For the text-containing cell, return its midpoint in [x, y] coordinate format. 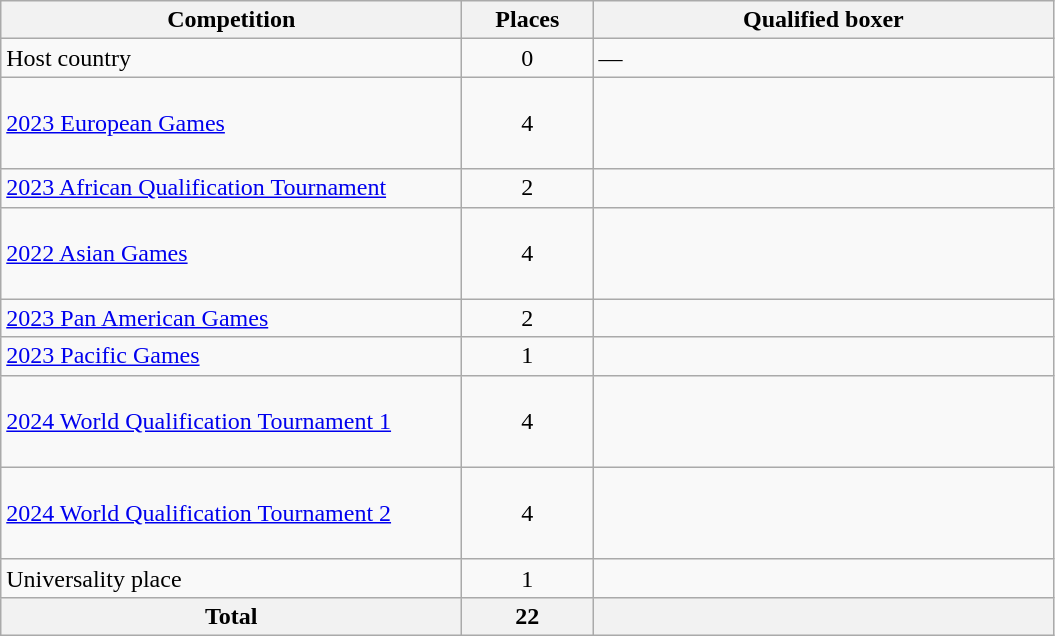
2024 World Qualification Tournament 2 [232, 513]
Universality place [232, 578]
0 [528, 58]
2023 European Games [232, 123]
Host country [232, 58]
Places [528, 20]
— [824, 58]
2023 Pacific Games [232, 356]
2023 African Qualification Tournament [232, 188]
22 [528, 616]
Qualified boxer [824, 20]
2022 Asian Games [232, 253]
2023 Pan American Games [232, 318]
Competition [232, 20]
2024 World Qualification Tournament 1 [232, 421]
Total [232, 616]
